Return [x, y] of the center of cell containing provided text 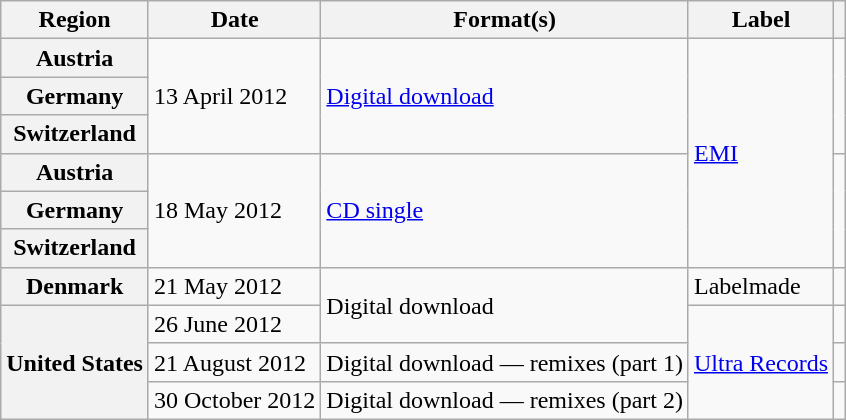
30 October 2012 [234, 400]
CD single [505, 210]
Digital download — remixes (part 2) [505, 400]
Date [234, 20]
Region [75, 20]
United States [75, 362]
Denmark [75, 286]
Label [760, 20]
18 May 2012 [234, 210]
Format(s) [505, 20]
EMI [760, 153]
21 May 2012 [234, 286]
26 June 2012 [234, 324]
21 August 2012 [234, 362]
Ultra Records [760, 362]
Labelmade [760, 286]
Digital download — remixes (part 1) [505, 362]
13 April 2012 [234, 96]
